Scan for the cell matching the given text and deliver its [x, y] coordinate at center. 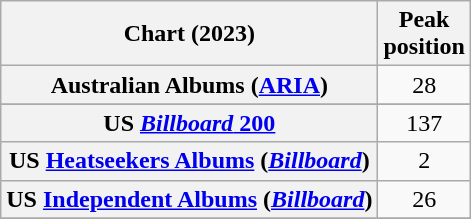
Peakposition [424, 34]
US Independent Albums (Billboard) [190, 199]
Australian Albums (ARIA) [190, 85]
26 [424, 199]
Chart (2023) [190, 34]
US Billboard 200 [190, 123]
137 [424, 123]
US Heatseekers Albums (Billboard) [190, 161]
2 [424, 161]
28 [424, 85]
